Provide the (x, y) coordinate of the cell's center where the given text is located.  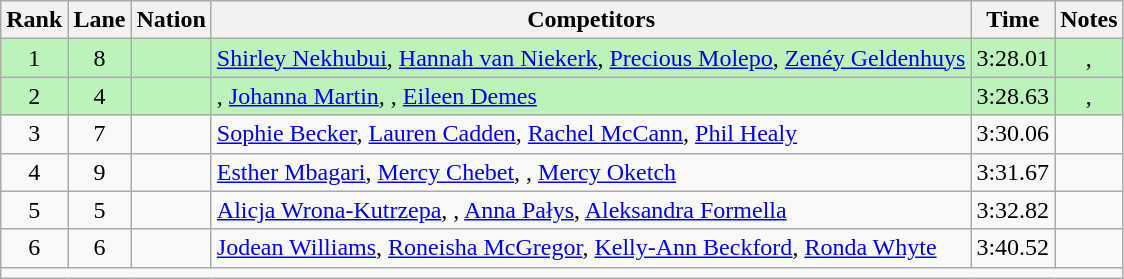
3:30.06 (1013, 134)
Competitors (591, 20)
3:40.52 (1013, 248)
Jodean Williams, Roneisha McGregor, Kelly-Ann Beckford, Ronda Whyte (591, 248)
3:32.82 (1013, 210)
Esther Mbagari, Mercy Chebet, , Mercy Oketch (591, 172)
Notes (1089, 20)
9 (100, 172)
2 (34, 96)
3:28.63 (1013, 96)
, Johanna Martin, , Eileen Demes (591, 96)
8 (100, 58)
Rank (34, 20)
1 (34, 58)
Alicja Wrona-Kutrzepa, , Anna Pałys, Aleksandra Formella (591, 210)
3 (34, 134)
3:28.01 (1013, 58)
Shirley Nekhubui, Hannah van Niekerk, Precious Molepo, Zenéy Geldenhuys (591, 58)
Lane (100, 20)
7 (100, 134)
Nation (171, 20)
Sophie Becker, Lauren Cadden, Rachel McCann, Phil Healy (591, 134)
Time (1013, 20)
3:31.67 (1013, 172)
